From the cell containing the given text, extract its center point as [x, y] coordinate. 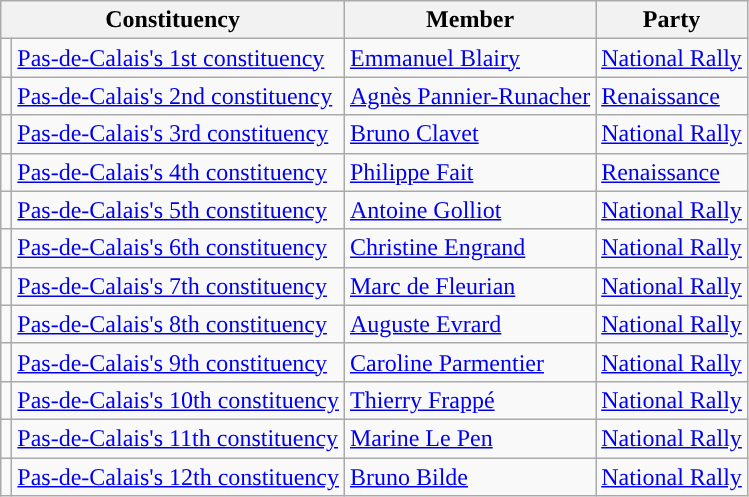
Party [672, 20]
Pas-de-Calais's 4th constituency [178, 172]
Pas-de-Calais's 6th constituency [178, 248]
Emmanuel Blairy [470, 58]
Constituency [173, 20]
Pas-de-Calais's 8th constituency [178, 324]
Antoine Golliot [470, 210]
Bruno Clavet [470, 134]
Pas-de-Calais's 1st constituency [178, 58]
Pas-de-Calais's 10th constituency [178, 400]
Agnès Pannier-Runacher [470, 96]
Pas-de-Calais's 9th constituency [178, 362]
Caroline Parmentier [470, 362]
Pas-de-Calais's 2nd constituency [178, 96]
Pas-de-Calais's 11th constituency [178, 438]
Pas-de-Calais's 12th constituency [178, 477]
Thierry Frappé [470, 400]
Member [470, 20]
Philippe Fait [470, 172]
Marc de Fleurian [470, 286]
Pas-de-Calais's 7th constituency [178, 286]
Pas-de-Calais's 3rd constituency [178, 134]
Pas-de-Calais's 5th constituency [178, 210]
Bruno Bilde [470, 477]
Christine Engrand [470, 248]
Auguste Evrard [470, 324]
Marine Le Pen [470, 438]
